From the cell containing the given text, extract its center point as (x, y) coordinate. 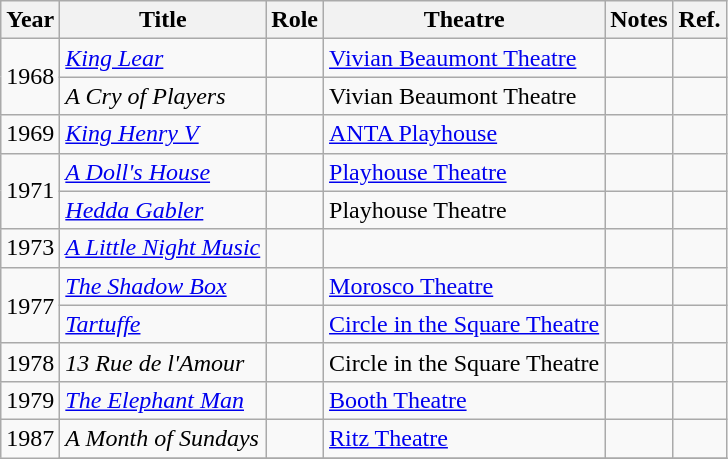
1968 (30, 77)
Morosco Theatre (464, 286)
Role (295, 20)
1977 (30, 305)
Booth Theatre (464, 400)
A Month of Sundays (163, 438)
King Lear (163, 58)
1971 (30, 191)
1979 (30, 400)
A Doll's House (163, 172)
1987 (30, 438)
1973 (30, 248)
13 Rue de l'Amour (163, 362)
Tartuffe (163, 324)
A Little Night Music (163, 248)
1978 (30, 362)
King Henry V (163, 134)
Hedda Gabler (163, 210)
Notes (639, 20)
Year (30, 20)
ANTA Playhouse (464, 134)
A Cry of Players (163, 96)
The Shadow Box (163, 286)
The Elephant Man (163, 400)
Ref. (700, 20)
Title (163, 20)
Ritz Theatre (464, 438)
1969 (30, 134)
Theatre (464, 20)
